Locate the cell with the specified text and output its [x, y] center coordinate. 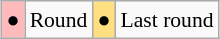
Round [59, 20]
Last round [168, 20]
